Provide the (X, Y) coordinate of the cell's center where the given text is located.  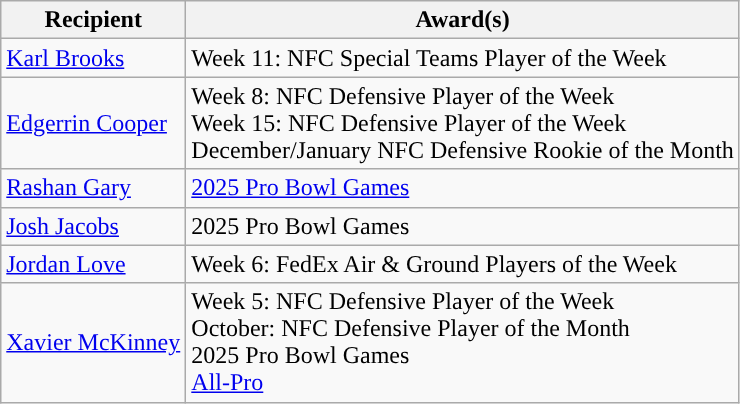
Award(s) (463, 20)
Week 8: NFC Defensive Player of the WeekWeek 15: NFC Defensive Player of the WeekDecember/January NFC Defensive Rookie of the Month (463, 123)
Jordan Love (94, 264)
Rashan Gary (94, 188)
Josh Jacobs (94, 226)
Week 11: NFC Special Teams Player of the Week (463, 58)
Edgerrin Cooper (94, 123)
Week 5: NFC Defensive Player of the WeekOctober: NFC Defensive Player of the Month2025 Pro Bowl GamesAll-Pro (463, 342)
Week 6: FedEx Air & Ground Players of the Week (463, 264)
Karl Brooks (94, 58)
Recipient (94, 20)
Xavier McKinney (94, 342)
